Return [x, y] of the center of cell containing provided text 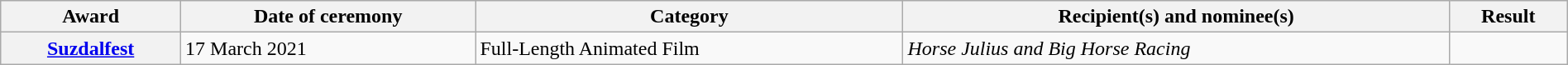
17 March 2021 [328, 48]
Award [91, 17]
Result [1508, 17]
Date of ceremony [328, 17]
Recipient(s) and nominee(s) [1176, 17]
Suzdalfest [91, 48]
Horse Julius and Big Horse Racing [1176, 48]
Full-Length Animated Film [690, 48]
Category [690, 17]
